Capture the cell that displays the provided text and extract its [x, y] central coordinate. 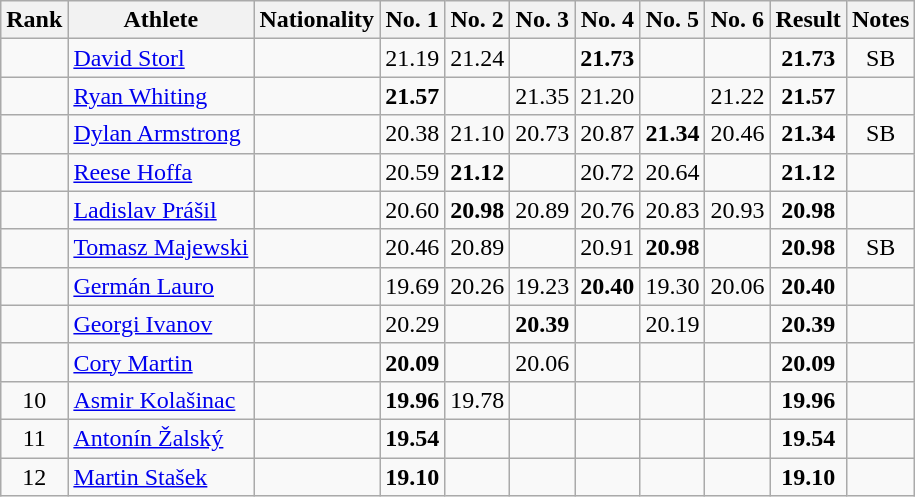
20.64 [672, 172]
Reese Hoffa [161, 172]
21.10 [478, 134]
David Storl [161, 58]
19.69 [412, 286]
Ladislav Prášil [161, 210]
Nationality [317, 20]
Martin Stašek [161, 477]
20.87 [608, 134]
20.29 [412, 324]
20.59 [412, 172]
19.30 [672, 286]
21.24 [478, 58]
Asmir Kolašinac [161, 400]
Tomasz Majewski [161, 248]
21.19 [412, 58]
Rank [34, 20]
Dylan Armstrong [161, 134]
19.23 [542, 286]
21.22 [738, 96]
No. 2 [478, 20]
No. 6 [738, 20]
20.76 [608, 210]
20.60 [412, 210]
20.83 [672, 210]
20.91 [608, 248]
No. 3 [542, 20]
20.72 [608, 172]
Notes [880, 20]
20.38 [412, 134]
10 [34, 400]
Antonín Žalský [161, 438]
20.73 [542, 134]
Cory Martin [161, 362]
No. 5 [672, 20]
Result [808, 20]
No. 4 [608, 20]
21.35 [542, 96]
11 [34, 438]
Athlete [161, 20]
20.19 [672, 324]
19.78 [478, 400]
20.93 [738, 210]
Georgi Ivanov [161, 324]
Ryan Whiting [161, 96]
No. 1 [412, 20]
20.26 [478, 286]
12 [34, 477]
Germán Lauro [161, 286]
21.20 [608, 96]
